Scan for the cell matching the given text and deliver its (x, y) coordinate at center. 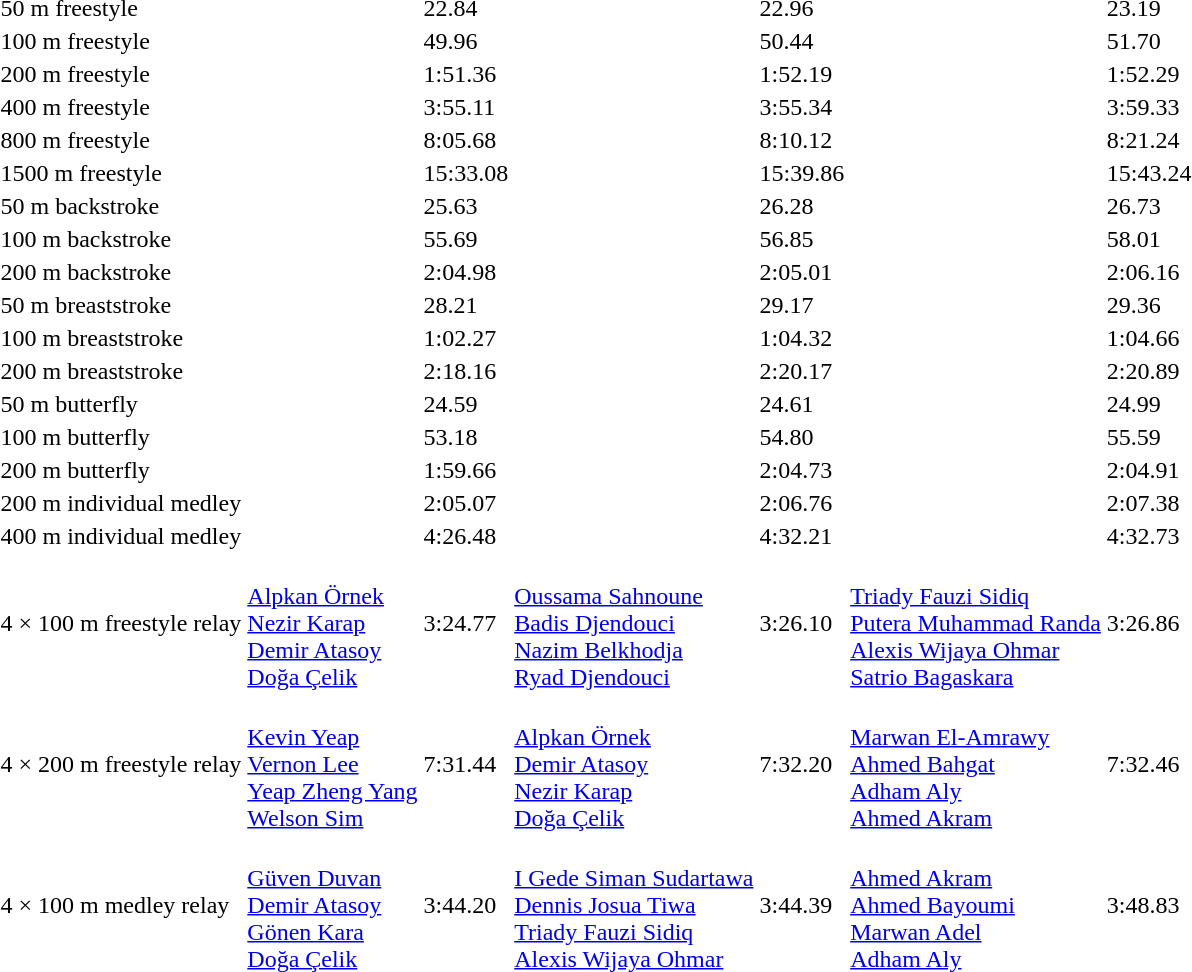
2:05.07 (466, 503)
4:32.21 (802, 536)
24.61 (802, 404)
1:59.66 (466, 470)
3:26.10 (802, 623)
Alpkan ÖrnekNezir KarapDemir AtasoyDoğa Çelik (332, 623)
Triady Fauzi SidiqPutera Muhammad RandaAlexis Wijaya OhmarSatrio Bagaskara (976, 623)
28.21 (466, 305)
3:55.34 (802, 107)
55.69 (466, 239)
1:04.32 (802, 338)
Alpkan ÖrnekDemir AtasoyNezir KarapDoğa Çelik (634, 764)
2:20.17 (802, 371)
1:51.36 (466, 74)
4:26.48 (466, 536)
3:55.11 (466, 107)
8:10.12 (802, 140)
Marwan El-AmrawyAhmed BahgatAdham AlyAhmed Akram (976, 764)
26.28 (802, 206)
56.85 (802, 239)
49.96 (466, 41)
3:24.77 (466, 623)
2:06.76 (802, 503)
25.63 (466, 206)
29.17 (802, 305)
53.18 (466, 437)
24.59 (466, 404)
2:18.16 (466, 371)
15:39.86 (802, 173)
7:32.20 (802, 764)
2:04.98 (466, 272)
2:04.73 (802, 470)
2:05.01 (802, 272)
8:05.68 (466, 140)
1:52.19 (802, 74)
50.44 (802, 41)
54.80 (802, 437)
Oussama SahnouneBadis DjendouciNazim BelkhodjaRyad Djendouci (634, 623)
15:33.08 (466, 173)
Kevin YeapVernon LeeYeap Zheng YangWelson Sim (332, 764)
7:31.44 (466, 764)
1:02.27 (466, 338)
